Return the [x, y] coordinate for the center point of the cell that contains the specified text.  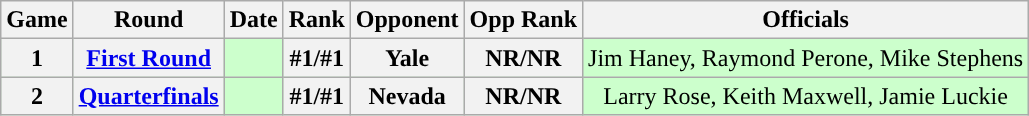
Opponent [407, 20]
Round [148, 20]
First Round [148, 58]
Yale [407, 58]
Game [37, 20]
1 [37, 58]
Officials [806, 20]
Opp Rank [523, 20]
Larry Rose, Keith Maxwell, Jamie Luckie [806, 96]
2 [37, 96]
Rank [316, 20]
Nevada [407, 96]
Jim Haney, Raymond Perone, Mike Stephens [806, 58]
Date [254, 20]
Quarterfinals [148, 96]
